Return [x, y] of the center of cell containing provided text 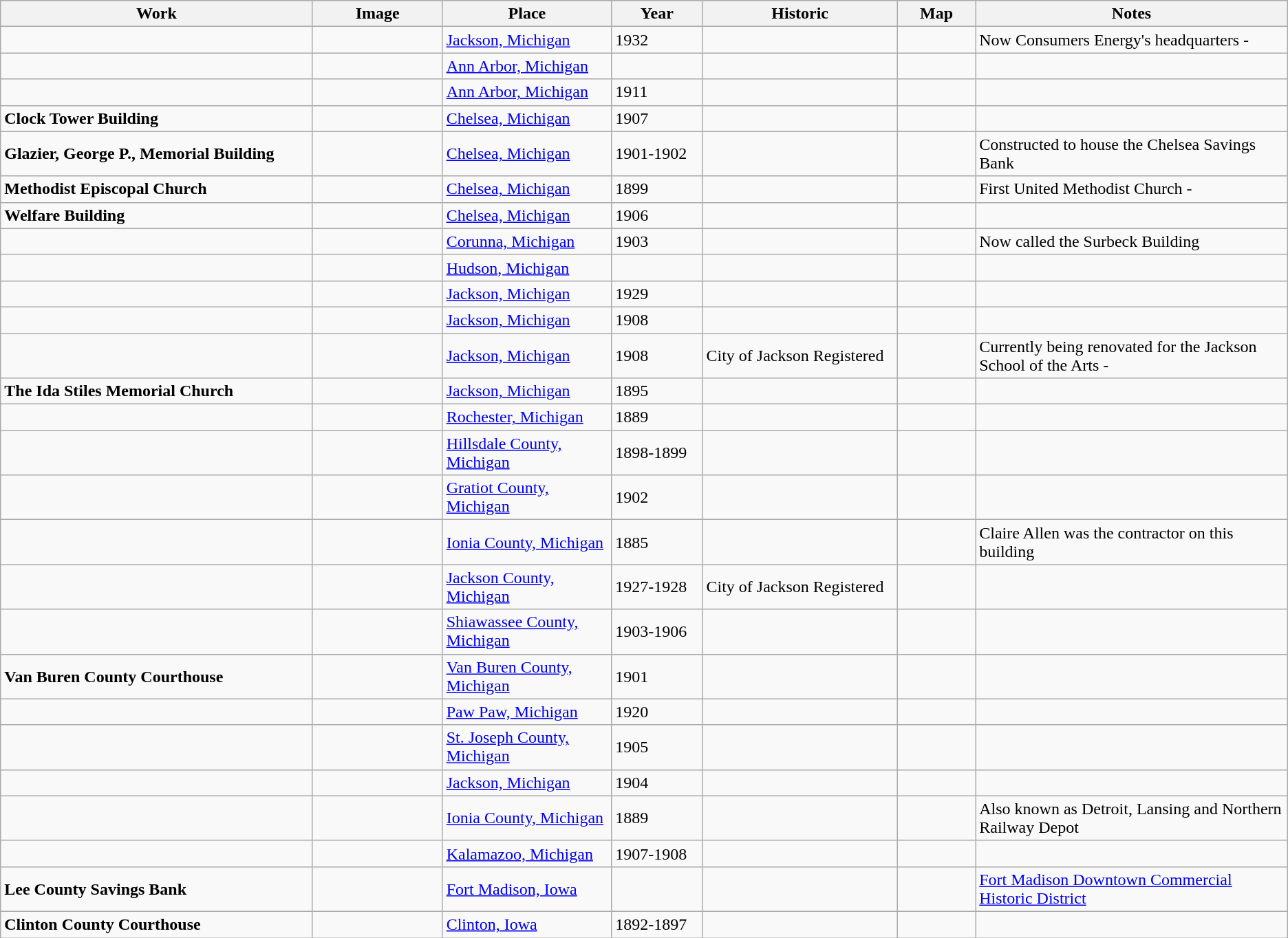
The Ida Stiles Memorial Church [157, 391]
1905 [657, 747]
Paw Paw, Michigan [527, 712]
Hudson, Michigan [527, 268]
1929 [657, 294]
Clock Tower Building [157, 118]
St. Joseph County, Michigan [527, 747]
Methodist Episcopal Church [157, 189]
Lee County Savings Bank [157, 888]
Historic [799, 14]
Rochester, Michigan [527, 417]
Map [936, 14]
1892-1897 [657, 924]
Year [657, 14]
1904 [657, 783]
Van Buren County, Michigan [527, 677]
Currently being renovated for the Jackson School of the Arts - [1132, 355]
Image [377, 14]
Now Consumers Energy's headquarters - [1132, 40]
First United Methodist Church - [1132, 189]
Shiawassee County, Michigan [527, 631]
1899 [657, 189]
Corunna, Michigan [527, 241]
Fort Madison, Iowa [527, 888]
1895 [657, 391]
1885 [657, 542]
Also known as Detroit, Lansing and Northern Railway Depot [1132, 818]
1927-1928 [657, 587]
1898-1899 [657, 452]
Clinton County Courthouse [157, 924]
1911 [657, 92]
1907-1908 [657, 853]
Place [527, 14]
Glazier, George P., Memorial Building [157, 154]
1907 [657, 118]
Jackson County, Michigan [527, 587]
Van Buren County Courthouse [157, 677]
Kalamazoo, Michigan [527, 853]
Hillsdale County, Michigan [527, 452]
Claire Allen was the contractor on this building [1132, 542]
Gratiot County, Michigan [527, 498]
1901 [657, 677]
1920 [657, 712]
Constructed to house the Chelsea Savings Bank [1132, 154]
Now called the Surbeck Building [1132, 241]
Welfare Building [157, 215]
1932 [657, 40]
Notes [1132, 14]
1902 [657, 498]
Clinton, Iowa [527, 924]
1901-1902 [657, 154]
Fort Madison Downtown Commercial Historic District [1132, 888]
Work [157, 14]
1903 [657, 241]
1906 [657, 215]
1903-1906 [657, 631]
